Search for the cell housing the specified text and yield its [X, Y] center coordinate. 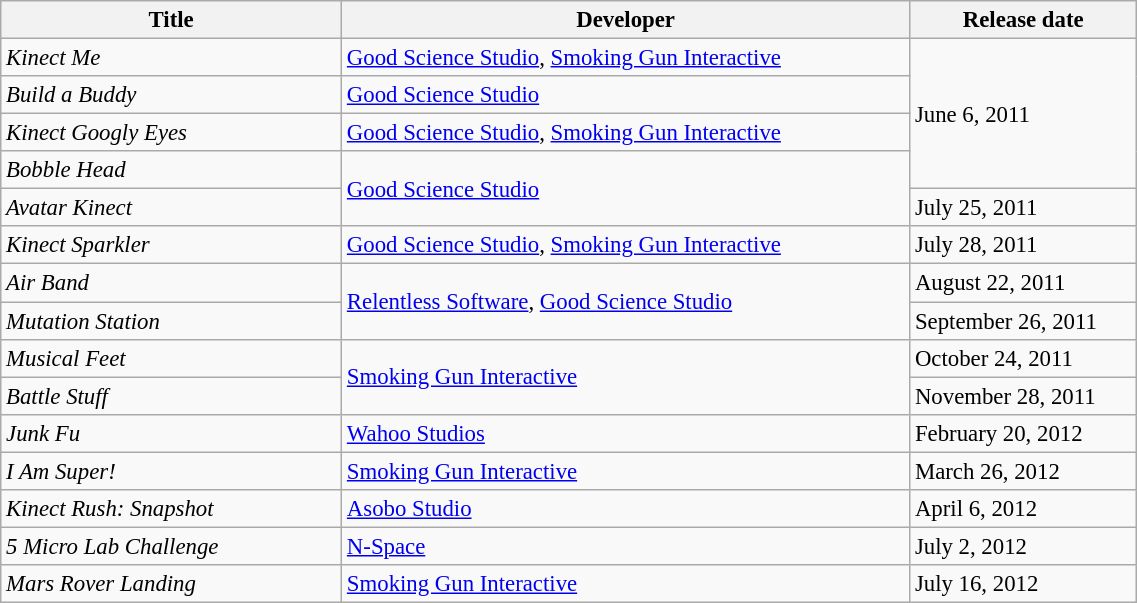
April 6, 2012 [1024, 509]
July 25, 2011 [1024, 208]
September 26, 2011 [1024, 321]
Release date [1024, 20]
October 24, 2011 [1024, 358]
July 16, 2012 [1024, 584]
Musical Feet [172, 358]
Mutation Station [172, 321]
March 26, 2012 [1024, 471]
Avatar Kinect [172, 208]
Build a Buddy [172, 95]
Wahoo Studios [626, 433]
Kinect Sparkler [172, 245]
Mars Rover Landing [172, 584]
Kinect Googly Eyes [172, 133]
July 2, 2012 [1024, 546]
Junk Fu [172, 433]
Developer [626, 20]
N-Space [626, 546]
Title [172, 20]
Asobo Studio [626, 509]
Bobble Head [172, 170]
February 20, 2012 [1024, 433]
Kinect Me [172, 58]
Air Band [172, 283]
Relentless Software, Good Science Studio [626, 302]
July 28, 2011 [1024, 245]
5 Micro Lab Challenge [172, 546]
Kinect Rush: Snapshot [172, 509]
August 22, 2011 [1024, 283]
Battle Stuff [172, 396]
November 28, 2011 [1024, 396]
I Am Super! [172, 471]
June 6, 2011 [1024, 114]
